Return [X, Y] of the center of cell containing provided text 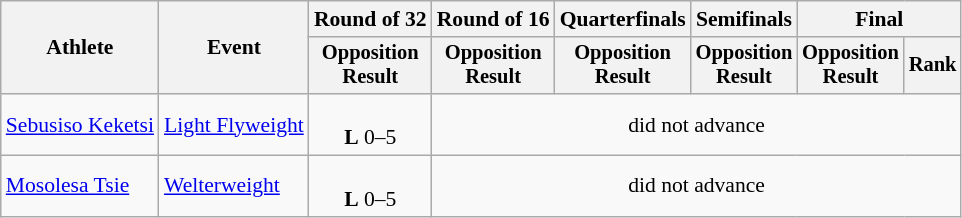
Quarterfinals [623, 19]
Mosolesa Tsie [80, 186]
Round of 16 [494, 19]
Event [234, 48]
Welterweight [234, 186]
Rank [933, 66]
Final [879, 19]
Round of 32 [370, 19]
Athlete [80, 48]
Light Flyweight [234, 124]
Semifinals [744, 19]
Sebusiso Keketsi [80, 124]
